Detect which cell encompasses the target text, then output its [X, Y] center coordinate. 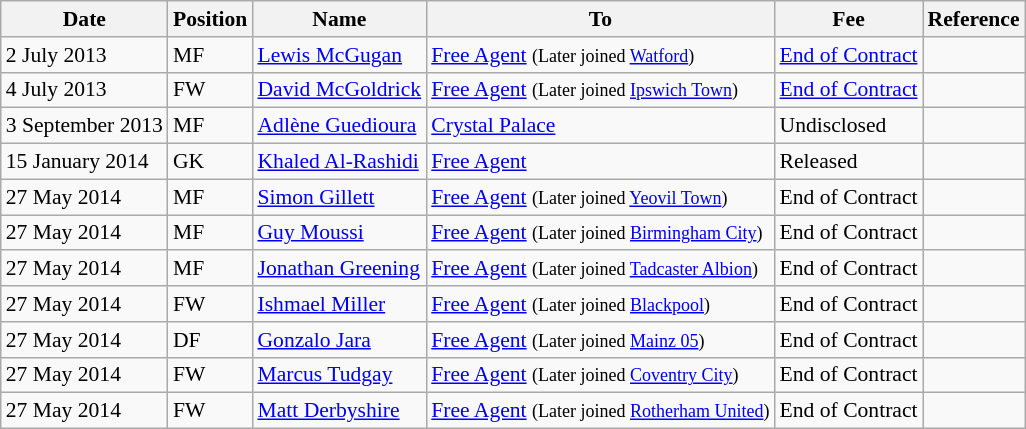
GK [210, 162]
Fee [849, 19]
Gonzalo Jara [339, 340]
Guy Moussi [339, 233]
3 September 2013 [84, 126]
Simon Gillett [339, 197]
Jonathan Greening [339, 269]
Lewis McGugan [339, 55]
Marcus Tudgay [339, 375]
Undisclosed [849, 126]
DF [210, 340]
Free Agent (Later joined Ipswich Town) [600, 90]
Matt Derbyshire [339, 411]
4 July 2013 [84, 90]
Position [210, 19]
Free Agent (Later joined Birmingham City) [600, 233]
Free Agent [600, 162]
Adlène Guedioura [339, 126]
To [600, 19]
Reference [974, 19]
Free Agent (Later joined Rotherham United) [600, 411]
Free Agent (Later joined Yeovil Town) [600, 197]
Name [339, 19]
Free Agent (Later joined Tadcaster Albion) [600, 269]
15 January 2014 [84, 162]
David McGoldrick [339, 90]
Free Agent (Later joined Mainz 05) [600, 340]
Khaled Al-Rashidi [339, 162]
Free Agent (Later joined Blackpool) [600, 304]
Released [849, 162]
Free Agent (Later joined Watford) [600, 55]
Date [84, 19]
Free Agent (Later joined Coventry City) [600, 375]
Ishmael Miller [339, 304]
2 July 2013 [84, 55]
Crystal Palace [600, 126]
